Output the [x, y] coordinate of the center of the cell containing the given text.  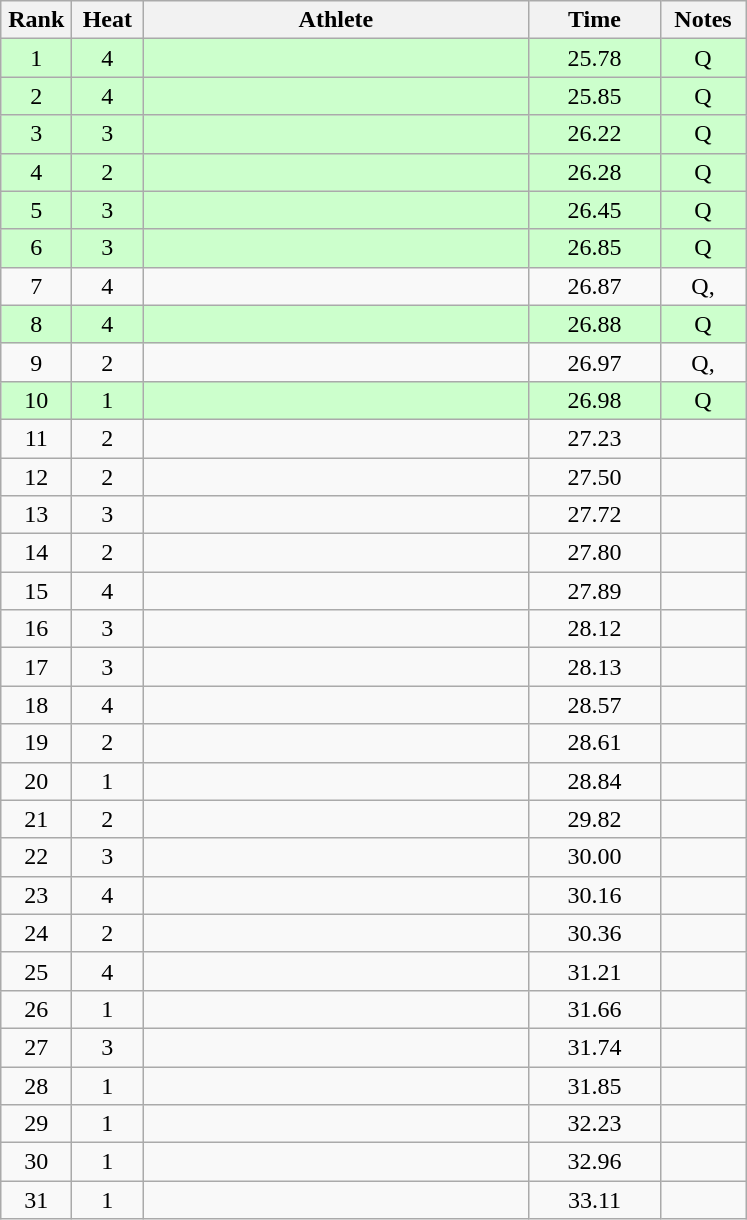
25.85 [594, 96]
26.87 [594, 286]
24 [36, 933]
25.78 [594, 58]
31.74 [594, 1047]
29.82 [594, 819]
28.13 [594, 667]
6 [36, 248]
26.45 [594, 210]
5 [36, 210]
25 [36, 971]
27.80 [594, 553]
9 [36, 362]
18 [36, 705]
27.72 [594, 515]
Notes [703, 20]
32.96 [594, 1162]
17 [36, 667]
33.11 [594, 1200]
19 [36, 743]
Heat [108, 20]
10 [36, 400]
26.88 [594, 324]
7 [36, 286]
26.85 [594, 248]
30 [36, 1162]
21 [36, 819]
30.16 [594, 895]
30.00 [594, 857]
29 [36, 1124]
26.28 [594, 172]
Athlete [336, 20]
28 [36, 1085]
27.89 [594, 591]
Time [594, 20]
28.12 [594, 629]
30.36 [594, 933]
26.22 [594, 134]
15 [36, 591]
11 [36, 438]
31.85 [594, 1085]
31.21 [594, 971]
26.98 [594, 400]
8 [36, 324]
26.97 [594, 362]
Rank [36, 20]
31.66 [594, 1009]
32.23 [594, 1124]
28.57 [594, 705]
22 [36, 857]
13 [36, 515]
26 [36, 1009]
27 [36, 1047]
23 [36, 895]
16 [36, 629]
27.23 [594, 438]
28.61 [594, 743]
14 [36, 553]
31 [36, 1200]
28.84 [594, 781]
20 [36, 781]
12 [36, 477]
27.50 [594, 477]
